Determine the (x, y) coordinate at the center of the cell enclosing the given text.  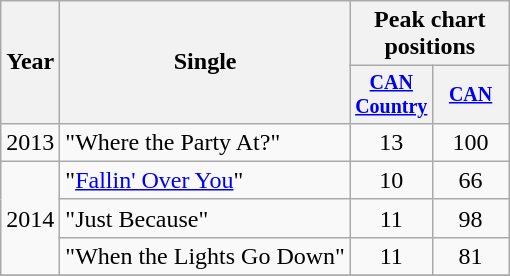
Single (206, 62)
100 (470, 142)
98 (470, 218)
13 (391, 142)
2014 (30, 218)
66 (470, 180)
Year (30, 62)
10 (391, 180)
2013 (30, 142)
Peak chartpositions (430, 34)
"Fallin' Over You" (206, 180)
"Where the Party At?" (206, 142)
"Just Because" (206, 218)
CAN Country (391, 94)
"When the Lights Go Down" (206, 256)
81 (470, 256)
CAN (470, 94)
